Capture the cell that displays the provided text and extract its (x, y) central coordinate. 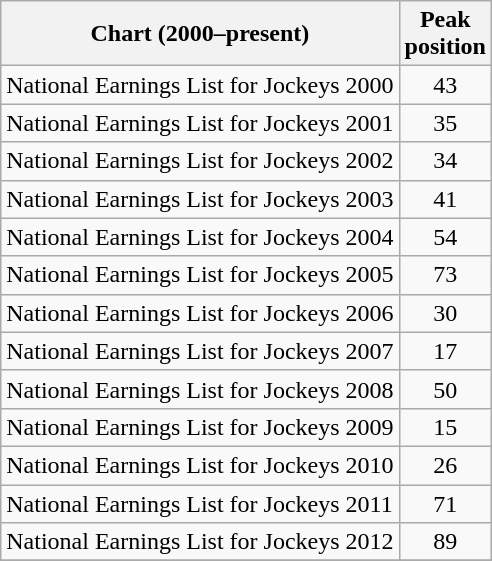
National Earnings List for Jockeys 2003 (200, 199)
73 (445, 275)
National Earnings List for Jockeys 2009 (200, 427)
Chart (2000–present) (200, 34)
National Earnings List for Jockeys 2005 (200, 275)
National Earnings List for Jockeys 2012 (200, 542)
35 (445, 123)
41 (445, 199)
17 (445, 351)
National Earnings List for Jockeys 2000 (200, 85)
National Earnings List for Jockeys 2011 (200, 503)
34 (445, 161)
26 (445, 465)
54 (445, 237)
50 (445, 389)
43 (445, 85)
30 (445, 313)
National Earnings List for Jockeys 2004 (200, 237)
National Earnings List for Jockeys 2002 (200, 161)
15 (445, 427)
Peakposition (445, 34)
National Earnings List for Jockeys 2010 (200, 465)
71 (445, 503)
National Earnings List for Jockeys 2006 (200, 313)
National Earnings List for Jockeys 2007 (200, 351)
89 (445, 542)
National Earnings List for Jockeys 2001 (200, 123)
National Earnings List for Jockeys 2008 (200, 389)
